Detect which cell encompasses the target text, then output its [x, y] center coordinate. 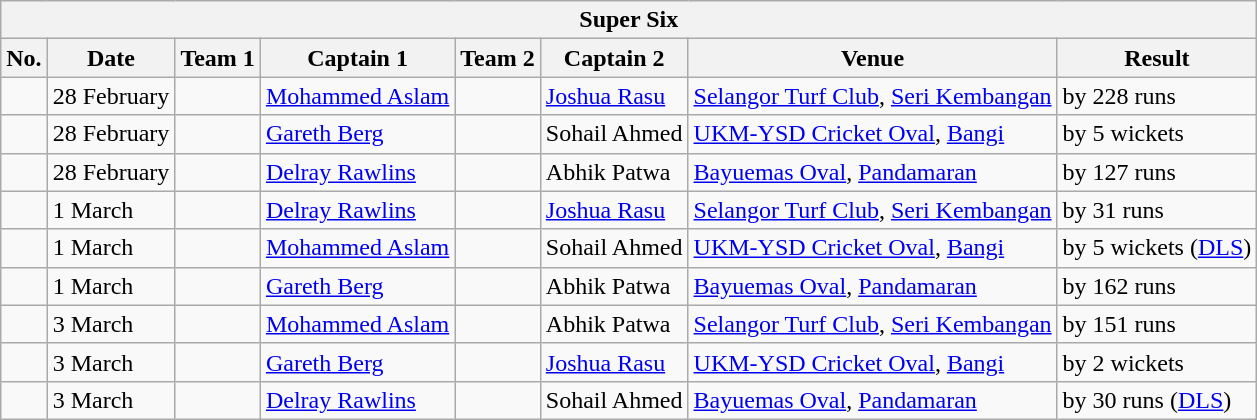
by 5 wickets (DLS) [1157, 248]
by 228 runs [1157, 96]
Captain 1 [357, 58]
by 151 runs [1157, 324]
Venue [872, 58]
by 31 runs [1157, 210]
by 2 wickets [1157, 362]
by 162 runs [1157, 286]
No. [24, 58]
by 5 wickets [1157, 134]
Date [111, 58]
Captain 2 [614, 58]
Team 1 [218, 58]
Result [1157, 58]
by 127 runs [1157, 172]
Team 2 [498, 58]
Super Six [629, 20]
by 30 runs (DLS) [1157, 400]
